Capture the cell that displays the provided text and extract its [X, Y] central coordinate. 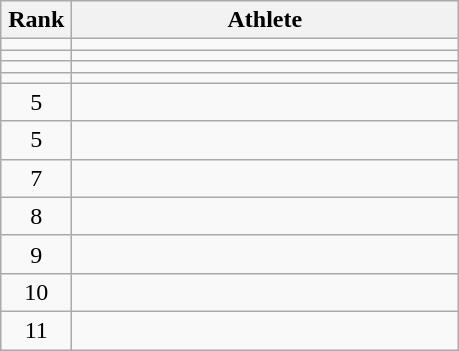
7 [36, 178]
9 [36, 254]
11 [36, 330]
Rank [36, 20]
Athlete [265, 20]
8 [36, 216]
10 [36, 292]
